Extract the (X, Y) coordinate from the center of the cell holding the provided text.  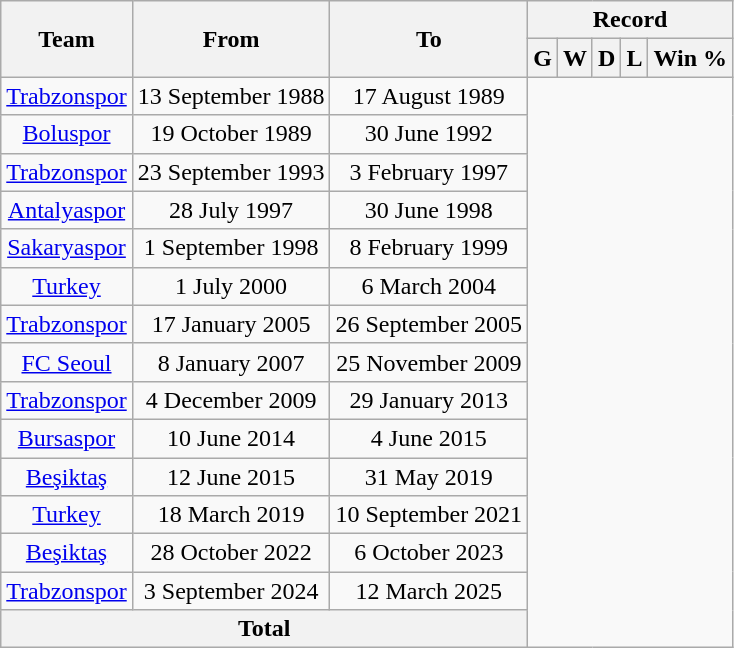
W (574, 58)
4 June 2015 (429, 438)
Win % (690, 58)
25 November 2009 (429, 362)
13 September 1988 (231, 96)
Record (630, 20)
23 September 1993 (231, 172)
10 September 2021 (429, 515)
3 September 2024 (231, 591)
12 June 2015 (231, 477)
3 February 1997 (429, 172)
Team (67, 39)
28 October 2022 (231, 553)
30 June 1998 (429, 210)
To (429, 39)
8 February 1999 (429, 248)
29 January 2013 (429, 400)
1 September 1998 (231, 248)
26 September 2005 (429, 324)
From (231, 39)
17 January 2005 (231, 324)
Sakaryaspor (67, 248)
30 June 1992 (429, 134)
Total (264, 629)
4 December 2009 (231, 400)
D (606, 58)
G (543, 58)
1 July 2000 (231, 286)
Boluspor (67, 134)
18 March 2019 (231, 515)
Bursaspor (67, 438)
L (634, 58)
8 January 2007 (231, 362)
19 October 1989 (231, 134)
Antalyaspor (67, 210)
28 July 1997 (231, 210)
12 March 2025 (429, 591)
6 October 2023 (429, 553)
FC Seoul (67, 362)
6 March 2004 (429, 286)
17 August 1989 (429, 96)
31 May 2019 (429, 477)
10 June 2014 (231, 438)
